Extract the [X, Y] coordinate from the center of the cell holding the provided text.  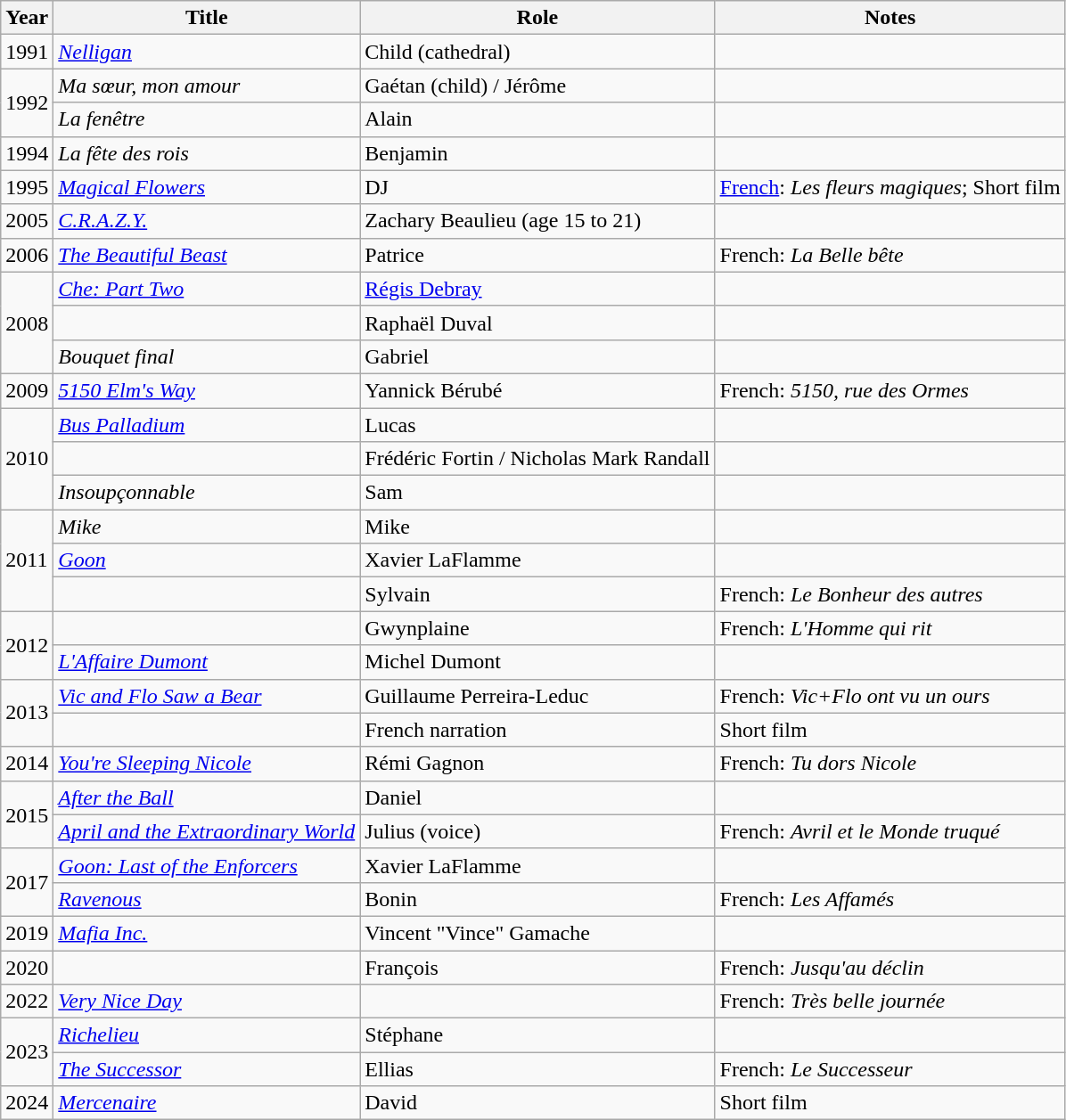
Régis Debray [537, 289]
French: Vic+Flo ont vu un ours [890, 696]
2020 [27, 967]
2010 [27, 459]
Nelligan [207, 52]
1991 [27, 52]
Child (cathedral) [537, 52]
Mercenaire [207, 1103]
Ellias [537, 1069]
Alain [537, 119]
Goon [207, 560]
2008 [27, 323]
Zachary Beaulieu (age 15 to 21) [537, 221]
François [537, 967]
C.R.A.Z.Y. [207, 221]
Gaétan (child) / Jérôme [537, 86]
French: Jusqu'au déclin [890, 967]
Guillaume Perreira-Leduc [537, 696]
2005 [27, 221]
French: Avril et le Monde truqué [890, 831]
1994 [27, 153]
Very Nice Day [207, 1001]
Yannick Bérubé [537, 390]
French: 5150, rue des Ormes [890, 390]
Daniel [537, 797]
L'Affaire Dumont [207, 662]
David [537, 1103]
DJ [537, 187]
1992 [27, 102]
The Successor [207, 1069]
Bouquet final [207, 356]
French: Très belle journée [890, 1001]
Che: Part Two [207, 289]
French: Les Affamés [890, 899]
Sam [537, 493]
Richelieu [207, 1035]
2011 [27, 560]
French: Les fleurs magiques; Short film [890, 187]
Sylvain [537, 594]
2023 [27, 1052]
Vic and Flo Saw a Bear [207, 696]
1995 [27, 187]
Gwynplaine [537, 628]
Notes [890, 18]
2009 [27, 390]
2013 [27, 713]
2017 [27, 882]
Bus Palladium [207, 425]
5150 Elm's Way [207, 390]
2012 [27, 645]
La fête des rois [207, 153]
Gabriel [537, 356]
After the Ball [207, 797]
Julius (voice) [537, 831]
2006 [27, 255]
French: Le Successeur [890, 1069]
Frédéric Fortin / Nicholas Mark Randall [537, 459]
La fenêtre [207, 119]
French: Tu dors Nicole [890, 764]
French: L'Homme qui rit [890, 628]
French: Le Bonheur des autres [890, 594]
French: La Belle bête [890, 255]
French narration [537, 730]
Bonin [537, 899]
Patrice [537, 255]
2024 [27, 1103]
Year [27, 18]
Mafia Inc. [207, 933]
Magical Flowers [207, 187]
Ravenous [207, 899]
You're Sleeping Nicole [207, 764]
2015 [27, 814]
Title [207, 18]
Stéphane [537, 1035]
Goon: Last of the Enforcers [207, 865]
Lucas [537, 425]
2014 [27, 764]
Raphaël Duval [537, 323]
Vincent "Vince" Gamache [537, 933]
Benjamin [537, 153]
Rémi Gagnon [537, 764]
Ma sœur, mon amour [207, 86]
2022 [27, 1001]
Role [537, 18]
Insoupçonnable [207, 493]
2019 [27, 933]
April and the Extraordinary World [207, 831]
The Beautiful Beast [207, 255]
Michel Dumont [537, 662]
